Search for the cell housing the specified text and yield its [x, y] center coordinate. 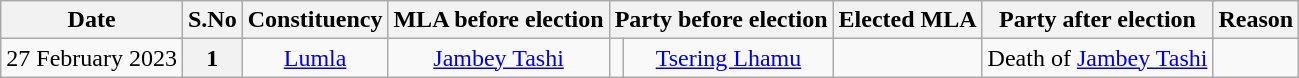
Lumla [315, 58]
Tsering Lhamu [728, 58]
Party after election [1098, 20]
Elected MLA [908, 20]
Party before election [721, 20]
1 [212, 58]
Death of Jambey Tashi [1098, 58]
S.No [212, 20]
Date [92, 20]
MLA before election [498, 20]
Constituency [315, 20]
Reason [1256, 20]
27 February 2023 [92, 58]
Jambey Tashi [498, 58]
